Provide the (x, y) coordinate of the cell's center where the given text is located.  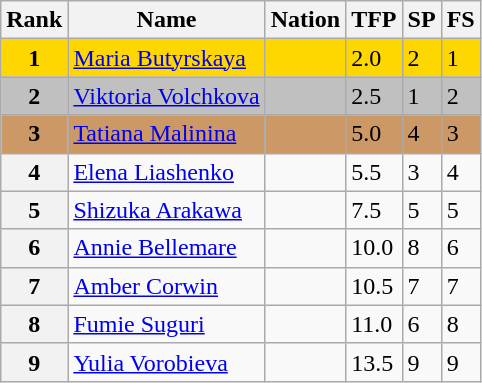
Nation (305, 20)
7.5 (374, 210)
Maria Butyrskaya (166, 58)
5.5 (374, 172)
11.0 (374, 324)
Viktoria Volchkova (166, 96)
Amber Corwin (166, 286)
TFP (374, 20)
Shizuka Arakawa (166, 210)
Yulia Vorobieva (166, 362)
Fumie Suguri (166, 324)
Elena Liashenko (166, 172)
Rank (34, 20)
5.0 (374, 134)
SP (422, 20)
Annie Bellemare (166, 248)
2.5 (374, 96)
2.0 (374, 58)
10.0 (374, 248)
Name (166, 20)
13.5 (374, 362)
10.5 (374, 286)
FS (460, 20)
Tatiana Malinina (166, 134)
